For the text-containing cell, return its midpoint in [X, Y] coordinate format. 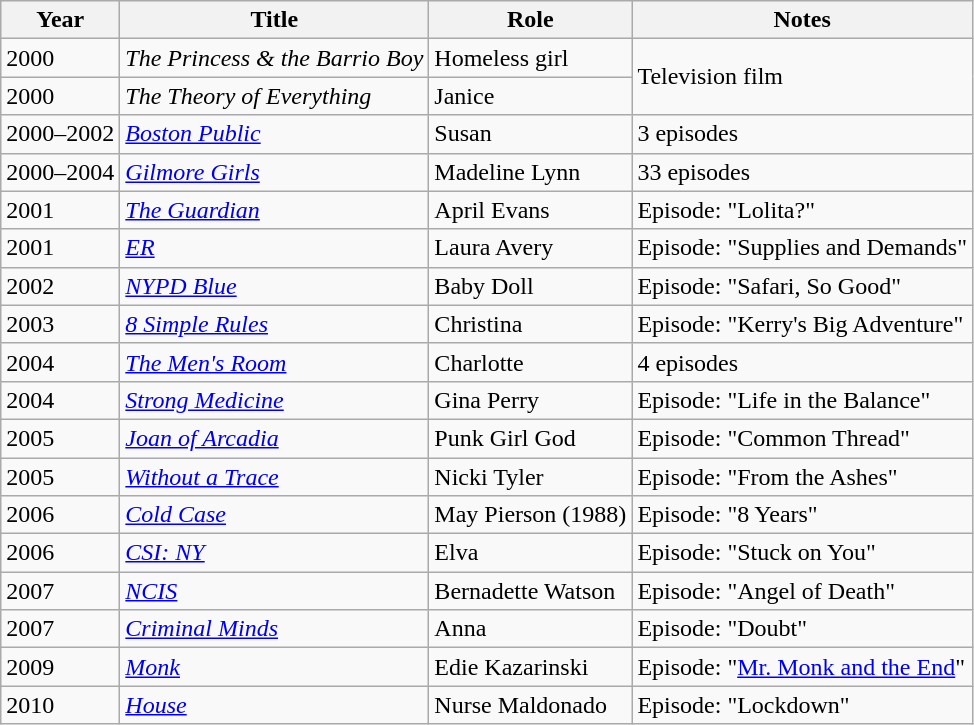
Nicki Tyler [530, 477]
Episode: "Angel of Death" [802, 591]
Madeline Lynn [530, 172]
Joan of Arcadia [274, 438]
Episode: "Common Thread" [802, 438]
Year [60, 20]
Monk [274, 667]
Susan [530, 134]
Episode: "From the Ashes" [802, 477]
Television film [802, 77]
2009 [60, 667]
Episode: "8 Years" [802, 515]
Role [530, 20]
Gilmore Girls [274, 172]
Gina Perry [530, 400]
ER [274, 248]
The Men's Room [274, 362]
The Guardian [274, 210]
Episode: "Kerry's Big Adventure" [802, 324]
Elva [530, 553]
Homeless girl [530, 58]
Strong Medicine [274, 400]
Punk Girl God [530, 438]
The Theory of Everything [274, 96]
The Princess & the Barrio Boy [274, 58]
33 episodes [802, 172]
May Pierson (1988) [530, 515]
Episode: "Life in the Balance" [802, 400]
Boston Public [274, 134]
Janice [530, 96]
NYPD Blue [274, 286]
Bernadette Watson [530, 591]
Episode: "Lockdown" [802, 705]
8 Simple Rules [274, 324]
Anna [530, 629]
2000–2004 [60, 172]
3 episodes [802, 134]
Cold Case [274, 515]
Charlotte [530, 362]
Title [274, 20]
Nurse Maldonado [530, 705]
CSI: NY [274, 553]
Episode: "Stuck on You" [802, 553]
Episode: "Lolita?" [802, 210]
Baby Doll [530, 286]
NCIS [274, 591]
Christina [530, 324]
Episode: "Supplies and Demands" [802, 248]
Without a Trace [274, 477]
2000–2002 [60, 134]
2003 [60, 324]
Laura Avery [530, 248]
4 episodes [802, 362]
2002 [60, 286]
Episode: "Doubt" [802, 629]
2010 [60, 705]
Edie Kazarinski [530, 667]
Criminal Minds [274, 629]
Episode: "Safari, So Good" [802, 286]
House [274, 705]
April Evans [530, 210]
Notes [802, 20]
Episode: "Mr. Monk and the End" [802, 667]
